Scan for the cell matching the given text and deliver its (x, y) coordinate at center. 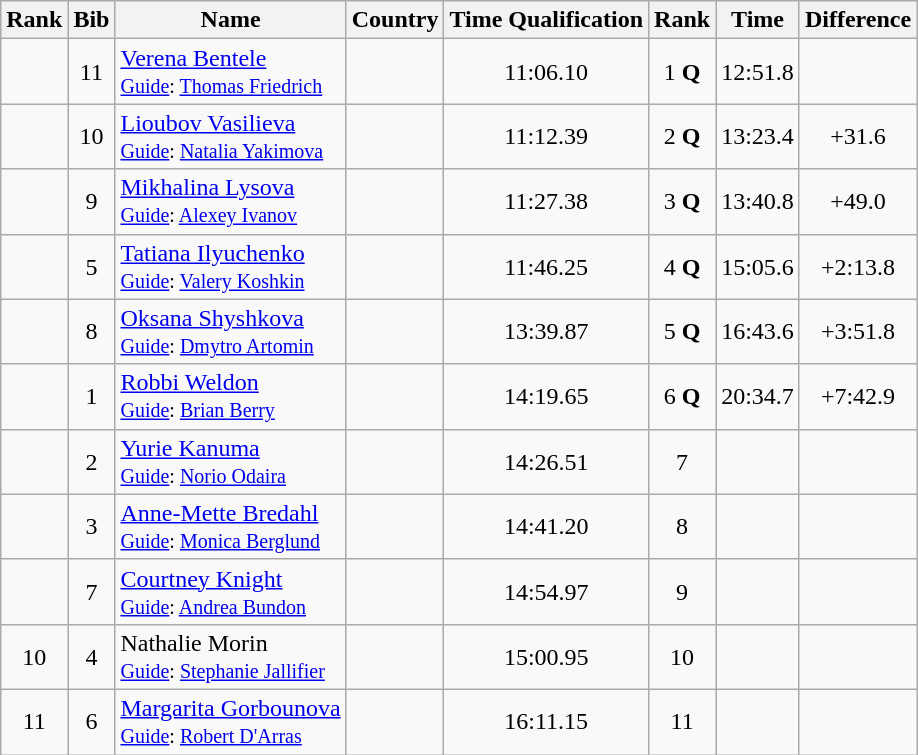
Tatiana IlyuchenkoGuide: Valery Koshkin (230, 266)
4 (92, 656)
11:06.10 (546, 72)
+7:42.9 (858, 396)
Lioubov VasilievaGuide: Natalia Yakimova (230, 136)
Margarita GorbounovaGuide: Robert D'Arras (230, 722)
+3:51.8 (858, 332)
Country (395, 20)
3 Q (682, 202)
Verena BenteleGuide: Thomas Friedrich (230, 72)
1 (92, 396)
5 (92, 266)
+49.0 (858, 202)
Robbi WeldonGuide: Brian Berry (230, 396)
14:26.51 (546, 462)
Anne-Mette BredahlGuide: Monica Berglund (230, 526)
15:05.6 (758, 266)
20:34.7 (758, 396)
4 Q (682, 266)
14:41.20 (546, 526)
Nathalie MorinGuide: Stephanie Jallifier (230, 656)
Time (758, 20)
Bib (92, 20)
13:23.4 (758, 136)
14:54.97 (546, 592)
15:00.95 (546, 656)
13:39.87 (546, 332)
+2:13.8 (858, 266)
Yurie KanumaGuide: Norio Odaira (230, 462)
11:46.25 (546, 266)
2 Q (682, 136)
14:19.65 (546, 396)
6 Q (682, 396)
6 (92, 722)
+31.6 (858, 136)
16:11.15 (546, 722)
12:51.8 (758, 72)
Oksana ShyshkovaGuide: Dmytro Artomin (230, 332)
13:40.8 (758, 202)
2 (92, 462)
11:27.38 (546, 202)
16:43.6 (758, 332)
Name (230, 20)
1 Q (682, 72)
Courtney KnightGuide: Andrea Bundon (230, 592)
3 (92, 526)
Mikhalina LysovaGuide: Alexey Ivanov (230, 202)
Time Qualification (546, 20)
Difference (858, 20)
5 Q (682, 332)
11:12.39 (546, 136)
